Determine the (X, Y) coordinate at the center of the cell enclosing the given text.  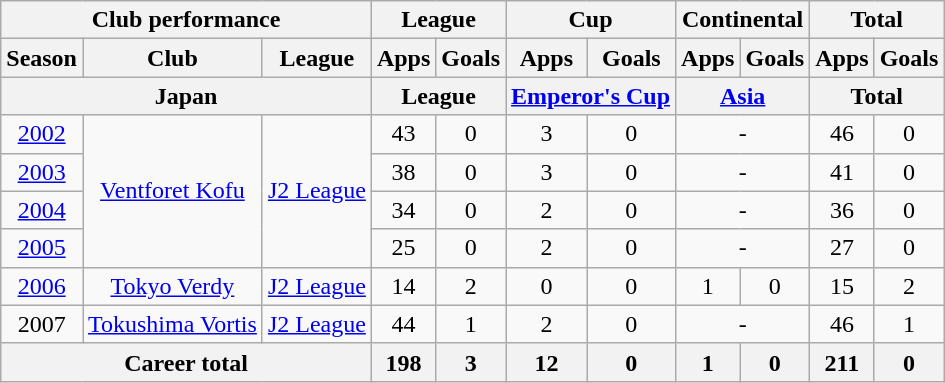
Cup (591, 20)
12 (547, 362)
2005 (42, 248)
Club performance (186, 20)
27 (842, 248)
211 (842, 362)
Emperor's Cup (591, 96)
2007 (42, 324)
Season (42, 58)
Tokyo Verdy (172, 286)
38 (403, 172)
34 (403, 210)
36 (842, 210)
Continental (743, 20)
44 (403, 324)
Tokushima Vortis (172, 324)
2006 (42, 286)
Ventforet Kofu (172, 191)
14 (403, 286)
15 (842, 286)
2002 (42, 134)
25 (403, 248)
Asia (743, 96)
43 (403, 134)
41 (842, 172)
Japan (186, 96)
2004 (42, 210)
Club (172, 58)
198 (403, 362)
Career total (186, 362)
2003 (42, 172)
